Scan for the cell matching the given text and deliver its (x, y) coordinate at center. 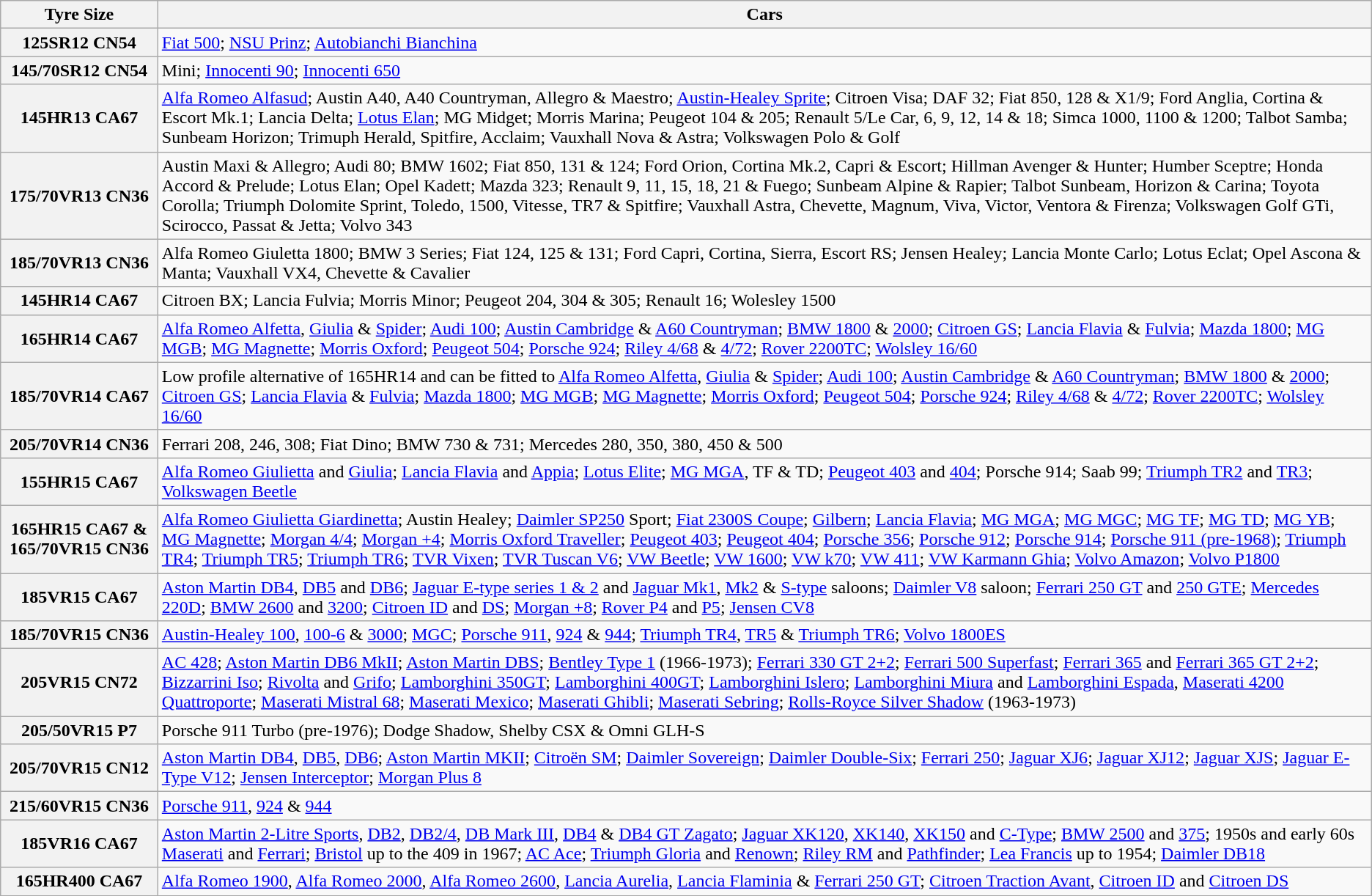
Citroen BX; Lancia Fulvia; Morris Minor; Peugeot 204, 304 & 305; Renault 16; Wolesley 1500 (764, 301)
125SR12 CN54 (79, 43)
Tyre Size (79, 15)
145HR13 CA67 (79, 118)
Ferrari 208, 246, 308; Fiat Dino; BMW 730 & 731; Mercedes 280, 350, 380, 450 & 500 (764, 444)
Porsche 911, 924 & 944 (764, 806)
185/70VR14 CA67 (79, 396)
145/70SR12 CN54 (79, 70)
185/70VR15 CN36 (79, 635)
Porsche 911 Turbo (pre-1976); Dodge Shadow, Shelby CSX & Omni GLH-S (764, 730)
Mini; Innocenti 90; Innocenti 650 (764, 70)
205VR15 CN72 (79, 683)
165HR14 CA67 (79, 339)
185VR16 CA67 (79, 843)
Cars (764, 15)
165HR400 CA67 (79, 881)
165HR15 CA67 & 165/70VR15 CN36 (79, 539)
205/70VR14 CN36 (79, 444)
185/70VR13 CN36 (79, 262)
205/50VR15 P7 (79, 730)
145HR14 CA67 (79, 301)
215/60VR15 CN36 (79, 806)
205/70VR15 CN12 (79, 768)
185VR15 CA67 (79, 597)
Fiat 500; NSU Prinz; Autobianchi Bianchina (764, 43)
Austin-Healey 100, 100-6 & 3000; MGC; Porsche 911, 924 & 944; Triumph TR4, TR5 & Triumph TR6; Volvo 1800ES (764, 635)
155HR15 CA67 (79, 481)
175/70VR13 CN36 (79, 195)
